For the text-containing cell, return its midpoint in (x, y) coordinate format. 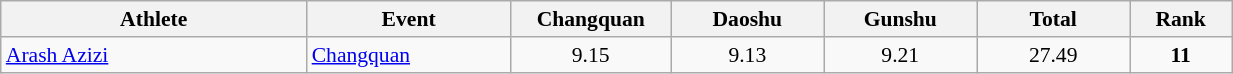
Athlete (154, 19)
Gunshu (900, 19)
9.13 (748, 55)
9.15 (591, 55)
9.21 (900, 55)
Rank (1181, 19)
27.49 (1054, 55)
Event (409, 19)
Arash Azizi (154, 55)
11 (1181, 55)
Total (1054, 19)
Daoshu (748, 19)
